Pinpoint the cell where the given text exists, returning its [X, Y] midpoint coordinate. 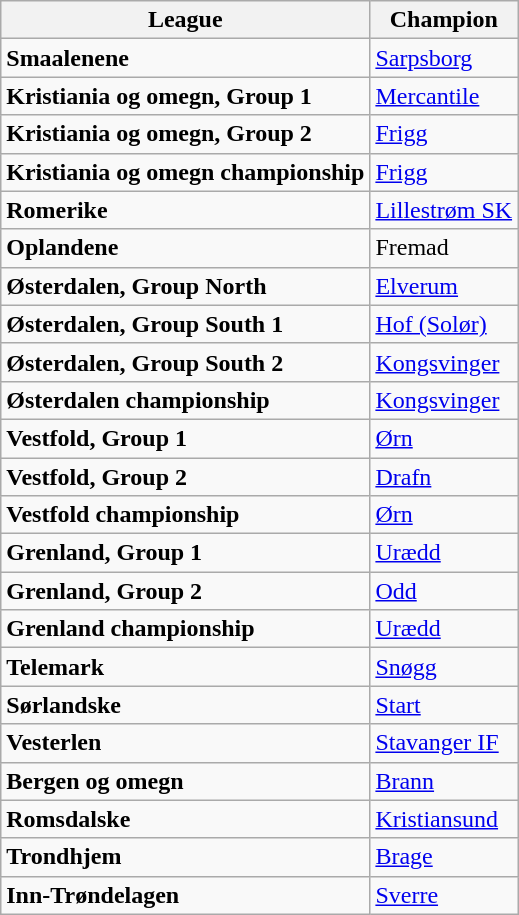
Kristiania og omegn, Group 1 [186, 96]
League [186, 20]
Smaalenene [186, 58]
Inn-Trøndelagen [186, 895]
Snøgg [444, 667]
Kristiania og omegn championship [186, 172]
Østerdalen championship [186, 400]
Elverum [444, 286]
Kristiania og omegn, Group 2 [186, 134]
Grenland, Group 1 [186, 553]
Vestfold, Group 1 [186, 438]
Odd [444, 591]
Østerdalen, Group South 2 [186, 362]
Mercantile [444, 96]
Start [444, 705]
Vesterlen [186, 743]
Vestfold, Group 2 [186, 477]
Trondhjem [186, 857]
Grenland, Group 2 [186, 591]
Grenland championship [186, 629]
Romerike [186, 210]
Oplandene [186, 248]
Romsdalske [186, 819]
Drafn [444, 477]
Brann [444, 781]
Hof (Solør) [444, 324]
Kristiansund [444, 819]
Brage [444, 857]
Lillestrøm SK [444, 210]
Sørlandske [186, 705]
Vestfold championship [186, 515]
Østerdalen, Group South 1 [186, 324]
Stavanger IF [444, 743]
Telemark [186, 667]
Bergen og omegn [186, 781]
Sverre [444, 895]
Østerdalen, Group North [186, 286]
Fremad [444, 248]
Sarpsborg [444, 58]
Champion [444, 20]
